Provide the (x, y) coordinate of the cell's center where the given text is located.  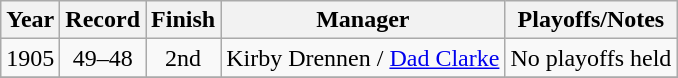
Playoffs/Notes (591, 20)
Manager (363, 20)
Record (103, 20)
1905 (30, 58)
2nd (184, 58)
No playoffs held (591, 58)
Finish (184, 20)
Kirby Drennen / Dad Clarke (363, 58)
49–48 (103, 58)
Year (30, 20)
